Locate the cell with the specified text and output its [x, y] center coordinate. 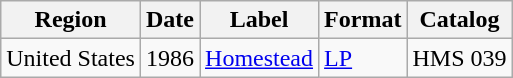
1986 [170, 58]
Catalog [460, 20]
Homestead [260, 58]
Region [71, 20]
LP [363, 58]
Label [260, 20]
Date [170, 20]
Format [363, 20]
United States [71, 58]
HMS 039 [460, 58]
